Provide the [x, y] coordinate of the cell's center where the given text is located.  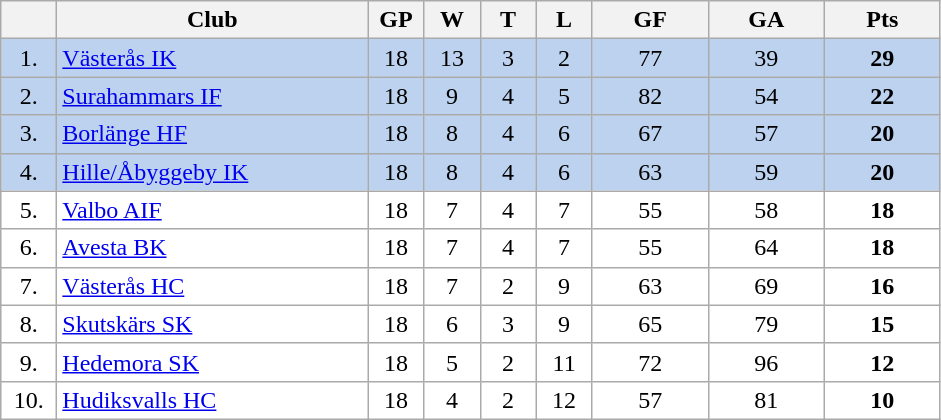
59 [766, 172]
22 [882, 96]
Hille/Åbyggeby IK [212, 172]
L [564, 20]
GF [650, 20]
1. [29, 58]
3. [29, 134]
10 [882, 400]
7. [29, 286]
GA [766, 20]
Pts [882, 20]
9. [29, 362]
29 [882, 58]
5. [29, 210]
Club [212, 20]
Skutskärs SK [212, 324]
6. [29, 248]
69 [766, 286]
64 [766, 248]
Avesta BK [212, 248]
Borlänge HF [212, 134]
39 [766, 58]
Hedemora SK [212, 362]
72 [650, 362]
GP [396, 20]
81 [766, 400]
16 [882, 286]
15 [882, 324]
58 [766, 210]
13 [452, 58]
Västerås HC [212, 286]
Hudiksvalls HC [212, 400]
82 [650, 96]
65 [650, 324]
10. [29, 400]
Västerås IK [212, 58]
54 [766, 96]
96 [766, 362]
79 [766, 324]
11 [564, 362]
W [452, 20]
Valbo AIF [212, 210]
2. [29, 96]
77 [650, 58]
T [508, 20]
67 [650, 134]
Surahammars IF [212, 96]
4. [29, 172]
8. [29, 324]
